Provide the [x, y] coordinate of the cell's center where the given text is located.  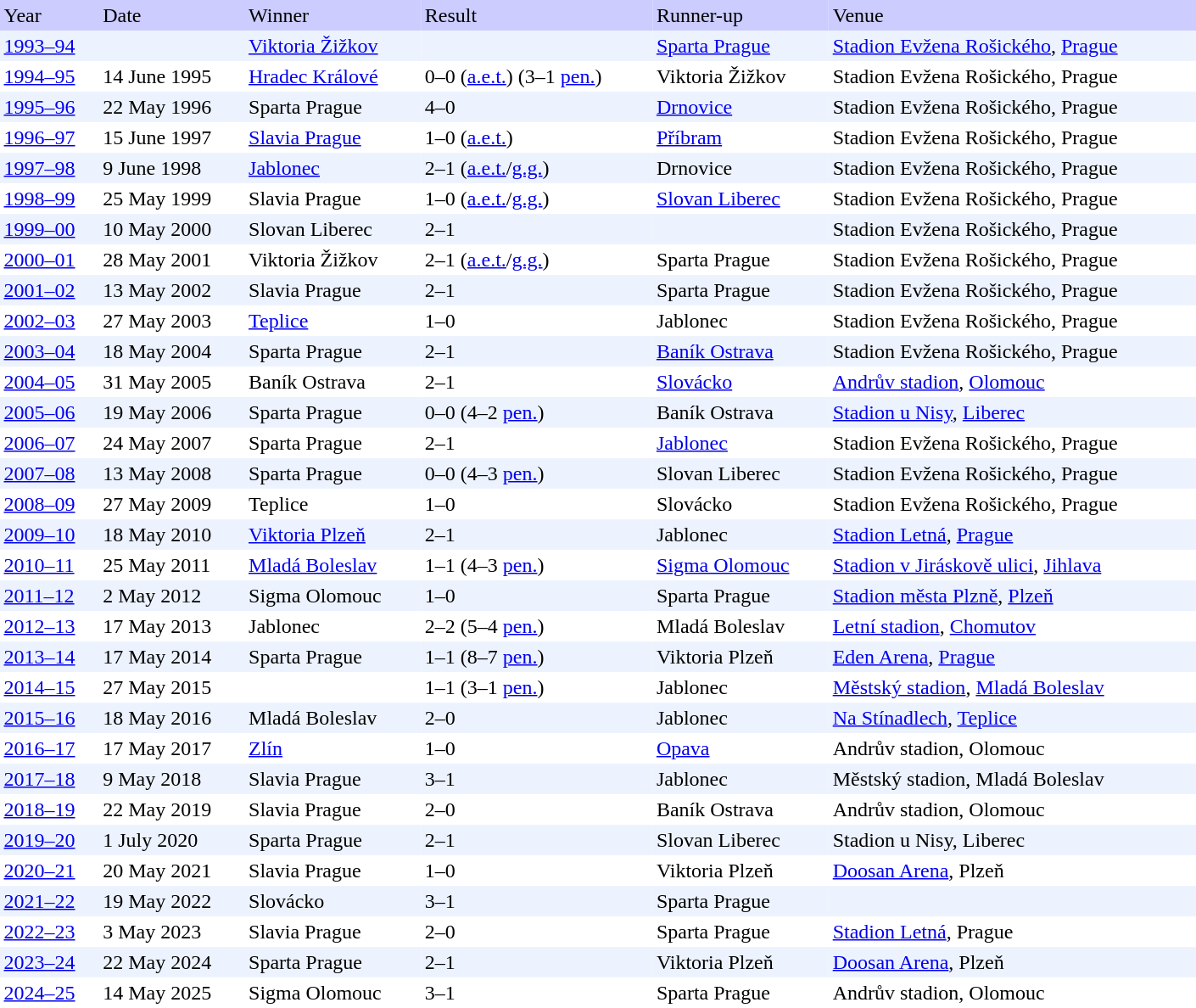
1–1 (3–1 pen.) [536, 687]
4–0 [536, 107]
2009–10 [49, 535]
Venue [1013, 15]
2021–22 [49, 901]
0–0 (4–2 pen.) [536, 412]
Winner [333, 15]
Příbram [741, 137]
Year [49, 15]
17 May 2017 [172, 748]
1996–97 [49, 137]
1998–99 [49, 199]
25 May 1999 [172, 199]
1995–96 [49, 107]
10 May 2000 [172, 229]
Hradec Králové [333, 76]
0–0 (a.e.t.) (3–1 pen.) [536, 76]
9 May 2018 [172, 779]
Result [536, 15]
22 May 2024 [172, 962]
25 May 2011 [172, 565]
13 May 2002 [172, 290]
18 May 2010 [172, 535]
15 June 1997 [172, 137]
Opava [741, 748]
2011–12 [49, 596]
2024–25 [49, 993]
13 May 2008 [172, 473]
2012–13 [49, 626]
24 May 2007 [172, 443]
Na Stínadlech, Teplice [1013, 718]
1–0 (a.e.t.) [536, 137]
27 May 2003 [172, 321]
Stadion v Jiráskově ulici, Jihlava [1013, 565]
14 May 2025 [172, 993]
31 May 2005 [172, 382]
Eden Arena, Prague [1013, 657]
2017–18 [49, 779]
2010–11 [49, 565]
18 May 2016 [172, 718]
2001–02 [49, 290]
17 May 2013 [172, 626]
3 May 2023 [172, 932]
27 May 2009 [172, 504]
1–1 (8–7 pen.) [536, 657]
19 May 2022 [172, 901]
27 May 2015 [172, 687]
2015–16 [49, 718]
28 May 2001 [172, 260]
2013–14 [49, 657]
2014–15 [49, 687]
22 May 2019 [172, 809]
2007–08 [49, 473]
2 May 2012 [172, 596]
2022–23 [49, 932]
1994–95 [49, 76]
2018–19 [49, 809]
0–0 (4–3 pen.) [536, 473]
2020–21 [49, 871]
1 July 2020 [172, 840]
2019–20 [49, 840]
14 June 1995 [172, 76]
18 May 2004 [172, 351]
2–2 (5–4 pen.) [536, 626]
1999–00 [49, 229]
2002–03 [49, 321]
2004–05 [49, 382]
2003–04 [49, 351]
2000–01 [49, 260]
Runner-up [741, 15]
2023–24 [49, 962]
17 May 2014 [172, 657]
1–1 (4–3 pen.) [536, 565]
2006–07 [49, 443]
9 June 1998 [172, 168]
Stadion města Plzně, Plzeň [1013, 596]
2008–09 [49, 504]
2016–17 [49, 748]
1–0 (a.e.t./g.g.) [536, 199]
Letní stadion, Chomutov [1013, 626]
1993–94 [49, 46]
Zlín [333, 748]
1997–98 [49, 168]
22 May 1996 [172, 107]
2005–06 [49, 412]
20 May 2021 [172, 871]
19 May 2006 [172, 412]
Date [172, 15]
